Detect which cell encompasses the target text, then output its (x, y) center coordinate. 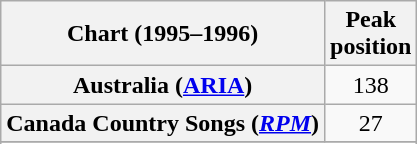
Australia (ARIA) (163, 85)
Chart (1995–1996) (163, 34)
Peak position (371, 34)
27 (371, 123)
138 (371, 85)
Canada Country Songs (RPM) (163, 123)
